Capture the cell that displays the provided text and extract its (x, y) central coordinate. 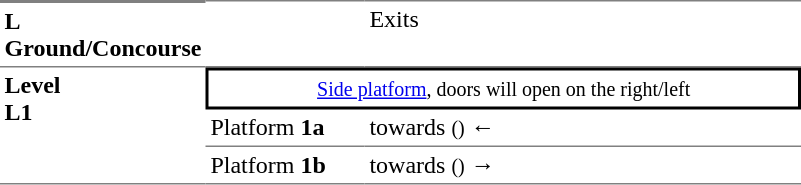
Exits (583, 34)
towards () ← (583, 129)
Platform 1b (286, 166)
towards () → (583, 166)
LevelL1 (103, 126)
Platform 1a (286, 129)
LGround/Concourse (103, 34)
